Find where the given text appears and provide that cell's center as (X, Y) coordinate. 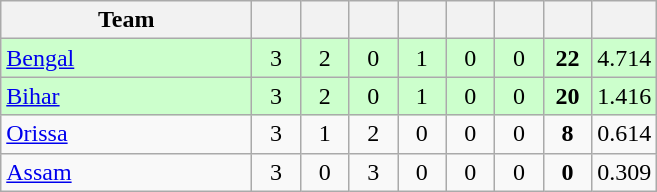
0.309 (624, 172)
Assam (126, 172)
1.416 (624, 96)
22 (568, 58)
Bengal (126, 58)
Team (126, 20)
8 (568, 134)
Orissa (126, 134)
4.714 (624, 58)
20 (568, 96)
Bihar (126, 96)
0.614 (624, 134)
